Provide the (x, y) coordinate of the cell's center where the given text is located.  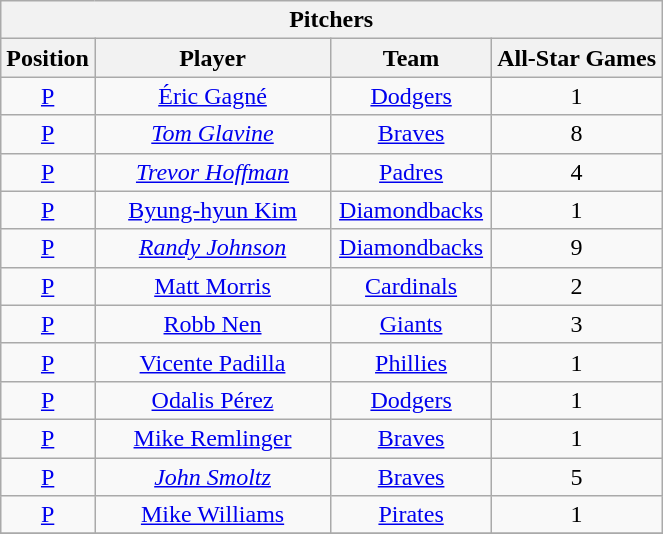
Player (212, 58)
5 (577, 477)
3 (577, 324)
Mike Williams (212, 515)
Trevor Hoffman (212, 172)
8 (577, 134)
Pitchers (332, 20)
Pirates (412, 515)
4 (577, 172)
Matt Morris (212, 286)
Cardinals (412, 286)
Tom Glavine (212, 134)
Padres (412, 172)
Giants (412, 324)
John Smoltz (212, 477)
Odalis Pérez (212, 400)
Byung-hyun Kim (212, 210)
Robb Nen (212, 324)
All-Star Games (577, 58)
Vicente Padilla (212, 362)
Mike Remlinger (212, 438)
Phillies (412, 362)
9 (577, 248)
Éric Gagné (212, 96)
Position (48, 58)
2 (577, 286)
Team (412, 58)
Randy Johnson (212, 248)
